Return (X, Y) of the center of cell containing provided text 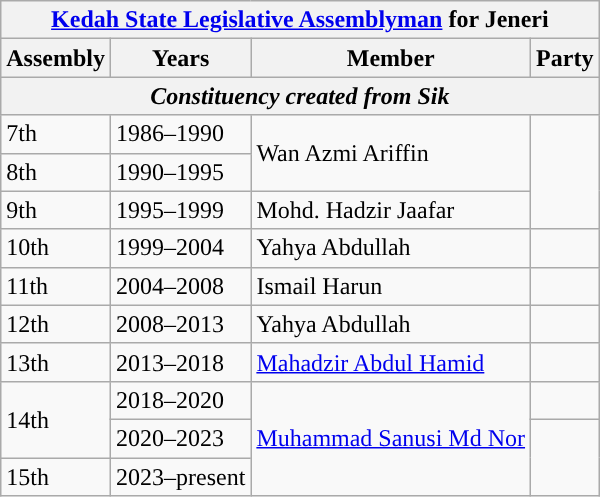
Muhammad Sanusi Md Nor (391, 438)
1986–1990 (180, 134)
1999–2004 (180, 248)
Assembly (56, 58)
Kedah State Legislative Assemblyman for Jeneri (300, 20)
10th (56, 248)
1995–1999 (180, 210)
1990–1995 (180, 172)
2008–2013 (180, 324)
2018–2020 (180, 400)
Wan Azmi Ariffin (391, 153)
14th (56, 419)
15th (56, 477)
7th (56, 134)
Member (391, 58)
12th (56, 324)
Constituency created from Sik (300, 96)
9th (56, 210)
Years (180, 58)
2020–2023 (180, 438)
8th (56, 172)
11th (56, 286)
13th (56, 362)
2013–2018 (180, 362)
2004–2008 (180, 286)
Ismail Harun (391, 286)
Party (565, 58)
Mohd. Hadzir Jaafar (391, 210)
2023–present (180, 477)
Mahadzir Abdul Hamid (391, 362)
